Search for the cell housing the specified text and yield its [x, y] center coordinate. 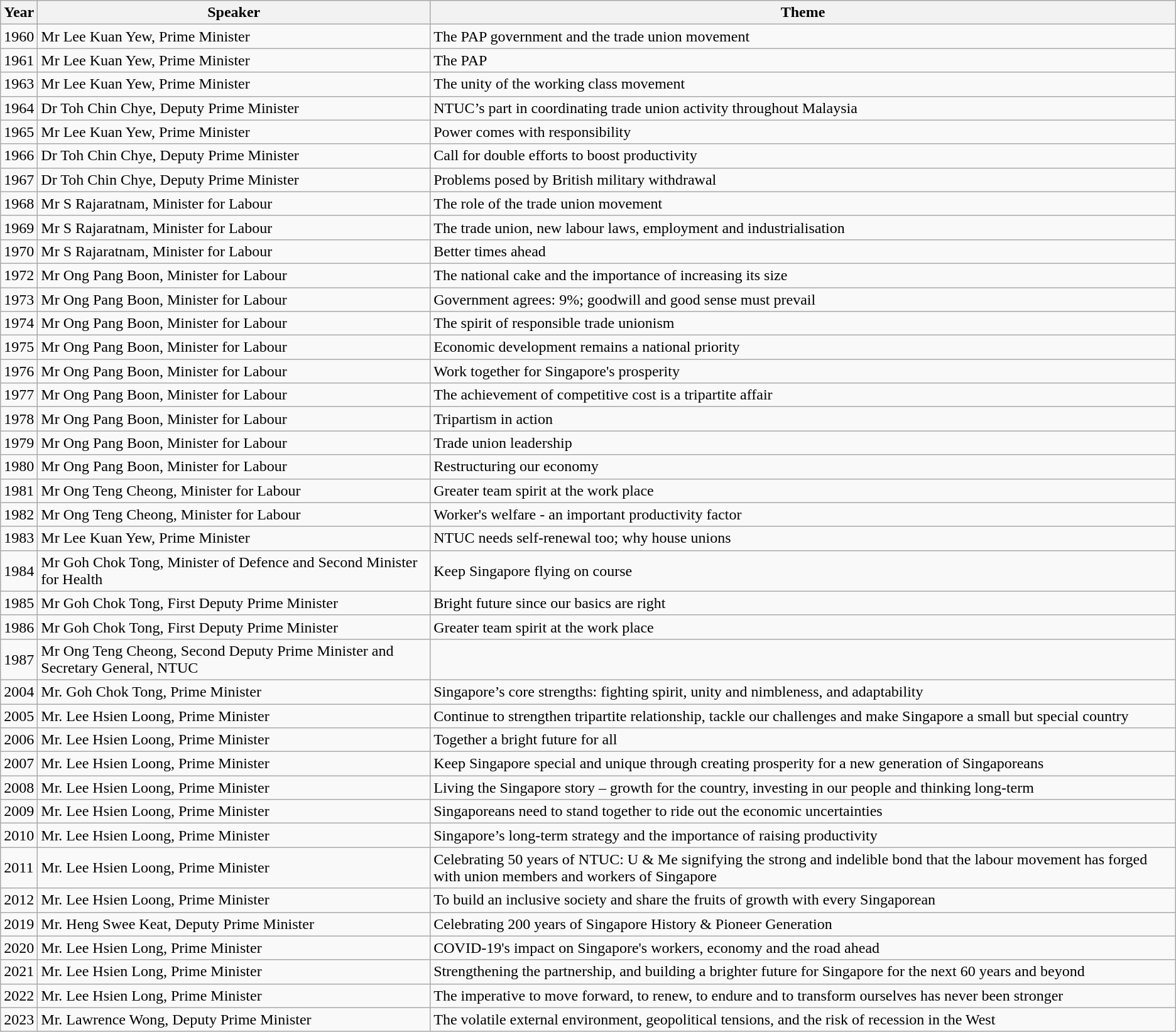
Economic development remains a national priority [803, 347]
Mr Goh Chok Tong, Minister of Defence and Second Minister for Health [234, 570]
Singapore’s core strengths: fighting spirit, unity and nimbleness, and adaptability [803, 692]
Problems posed by British military withdrawal [803, 180]
Continue to strengthen tripartite relationship, tackle our challenges and make Singapore a small but special country [803, 715]
2011 [19, 868]
2022 [19, 996]
Strengthening the partnership, and building a brighter future for Singapore for the next 60 years and beyond [803, 972]
2012 [19, 900]
1978 [19, 419]
1972 [19, 275]
1983 [19, 538]
Keep Singapore flying on course [803, 570]
1961 [19, 60]
1986 [19, 627]
2005 [19, 715]
Speaker [234, 13]
Government agrees: 9%; goodwill and good sense must prevail [803, 300]
1968 [19, 204]
Call for double efforts to boost productivity [803, 156]
2010 [19, 835]
The PAP government and the trade union movement [803, 36]
2009 [19, 812]
1970 [19, 251]
NTUC needs self-renewal too; why house unions [803, 538]
1963 [19, 84]
1981 [19, 491]
The trade union, new labour laws, employment and industrialisation [803, 227]
2021 [19, 972]
Restructuring our economy [803, 467]
The PAP [803, 60]
Celebrating 200 years of Singapore History & Pioneer Generation [803, 924]
1984 [19, 570]
2020 [19, 948]
1974 [19, 323]
1976 [19, 371]
1985 [19, 603]
The spirit of responsible trade unionism [803, 323]
Work together for Singapore's prosperity [803, 371]
Bright future since our basics are right [803, 603]
Year [19, 13]
Better times ahead [803, 251]
To build an inclusive society and share the fruits of growth with every Singaporean [803, 900]
1979 [19, 443]
Living the Singapore story – growth for the country, investing in our people and thinking long-term [803, 788]
1980 [19, 467]
2008 [19, 788]
1973 [19, 300]
Singapore’s long-term strategy and the importance of raising productivity [803, 835]
The achievement of competitive cost is a tripartite affair [803, 395]
2007 [19, 764]
1982 [19, 514]
Keep Singapore special and unique through creating prosperity for a new generation of Singaporeans [803, 764]
NTUC’s part in coordinating trade union activity throughout Malaysia [803, 108]
1960 [19, 36]
1969 [19, 227]
The volatile external environment, geopolitical tensions, and the risk of recession in the West [803, 1019]
1965 [19, 132]
Mr. Heng Swee Keat, Deputy Prime Minister [234, 924]
1977 [19, 395]
1964 [19, 108]
Mr Ong Teng Cheong, Second Deputy Prime Minister and Secretary General, NTUC [234, 660]
The role of the trade union movement [803, 204]
1987 [19, 660]
2023 [19, 1019]
The unity of the working class movement [803, 84]
Theme [803, 13]
Together a bright future for all [803, 740]
Worker's welfare - an important productivity factor [803, 514]
The national cake and the importance of increasing its size [803, 275]
1967 [19, 180]
Power comes with responsibility [803, 132]
Mr. Lawrence Wong, Deputy Prime Minister [234, 1019]
Singaporeans need to stand together to ride out the economic uncertainties [803, 812]
Trade union leadership [803, 443]
The imperative to move forward, to renew, to endure and to transform ourselves has never been stronger [803, 996]
1966 [19, 156]
2004 [19, 692]
Mr. Goh Chok Tong, Prime Minister [234, 692]
Tripartism in action [803, 419]
1975 [19, 347]
2006 [19, 740]
2019 [19, 924]
COVID-19's impact on Singapore's workers, economy and the road ahead [803, 948]
